Extract the (x, y) coordinate from the center of the cell holding the provided text.  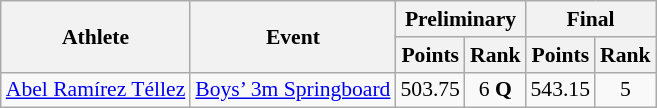
543.15 (560, 90)
503.75 (430, 90)
Event (292, 36)
Athlete (96, 36)
Boys’ 3m Springboard (292, 90)
Abel Ramírez Téllez (96, 90)
6 Q (496, 90)
5 (626, 90)
Final (591, 19)
Preliminary (460, 19)
